Output the (x, y) coordinate of the center of the cell containing the given text.  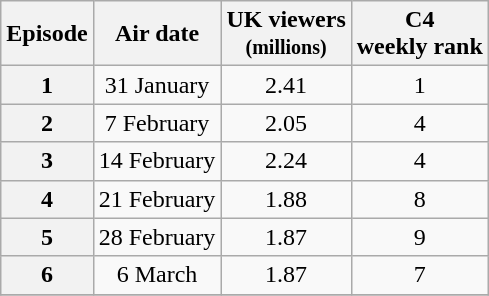
2.05 (286, 123)
3 (47, 161)
7 February (157, 123)
7 (420, 275)
8 (420, 199)
6 March (157, 275)
31 January (157, 85)
28 February (157, 237)
C4weekly rank (420, 34)
Episode (47, 34)
14 February (157, 161)
UK viewers(millions) (286, 34)
2.41 (286, 85)
2 (47, 123)
9 (420, 237)
2.24 (286, 161)
1.88 (286, 199)
21 February (157, 199)
Air date (157, 34)
6 (47, 275)
5 (47, 237)
